Extract the [x, y] coordinate from the center of the cell holding the provided text.  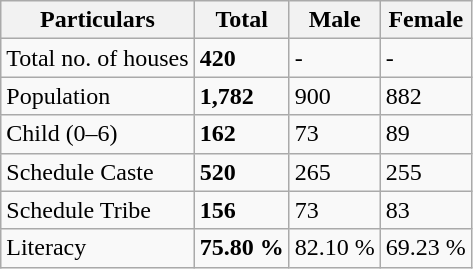
Total [242, 20]
Literacy [98, 248]
82.10 % [334, 248]
Schedule Tribe [98, 210]
Schedule Caste [98, 172]
Particulars [98, 20]
265 [334, 172]
Male [334, 20]
882 [426, 96]
255 [426, 172]
162 [242, 134]
156 [242, 210]
420 [242, 58]
Female [426, 20]
Total no. of houses [98, 58]
Child (0–6) [98, 134]
520 [242, 172]
1,782 [242, 96]
69.23 % [426, 248]
75.80 % [242, 248]
900 [334, 96]
Population [98, 96]
83 [426, 210]
89 [426, 134]
